Provide the (X, Y) coordinate of the cell's center where the given text is located.  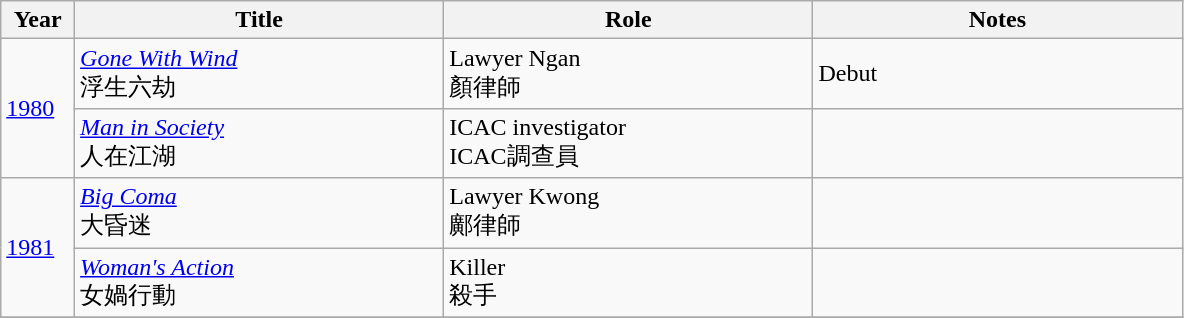
1981 (38, 248)
Role (628, 20)
Gone With Wind浮生六劫 (260, 74)
Notes (998, 20)
Big Coma大昏迷 (260, 213)
1980 (38, 108)
ICAC investigatorICAC調查員 (628, 143)
Debut (998, 74)
Woman's Action女媧行動 (260, 283)
Year (38, 20)
Man in Society人在江湖 (260, 143)
Lawyer Kwong鄺律師 (628, 213)
Killer殺手 (628, 283)
Lawyer Ngan顏律師 (628, 74)
Title (260, 20)
